Pinpoint the cell where the given text exists, returning its [X, Y] midpoint coordinate. 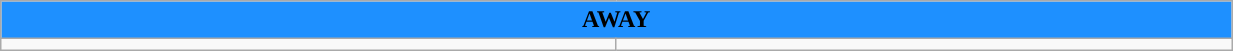
AWAY [616, 20]
